Scan for the cell matching the given text and deliver its [x, y] coordinate at center. 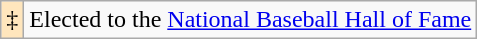
‡ [12, 20]
Elected to the National Baseball Hall of Fame [250, 20]
